Return the (x, y) coordinate for the center point of the cell that contains the specified text.  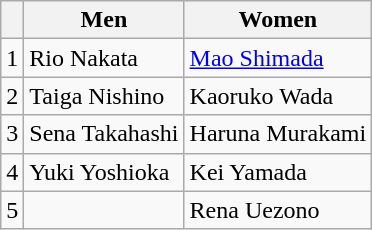
5 (12, 210)
2 (12, 96)
Kaoruko Wada (278, 96)
4 (12, 172)
3 (12, 134)
Haruna Murakami (278, 134)
Women (278, 20)
1 (12, 58)
Rio Nakata (104, 58)
Sena Takahashi (104, 134)
Men (104, 20)
Kei Yamada (278, 172)
Yuki Yoshioka (104, 172)
Taiga Nishino (104, 96)
Rena Uezono (278, 210)
Mao Shimada (278, 58)
